Pinpoint the cell where the given text exists, returning its (x, y) midpoint coordinate. 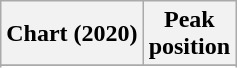
Chart (2020) (72, 34)
Peakposition (189, 34)
